Output the [X, Y] coordinate of the center of the cell containing the given text.  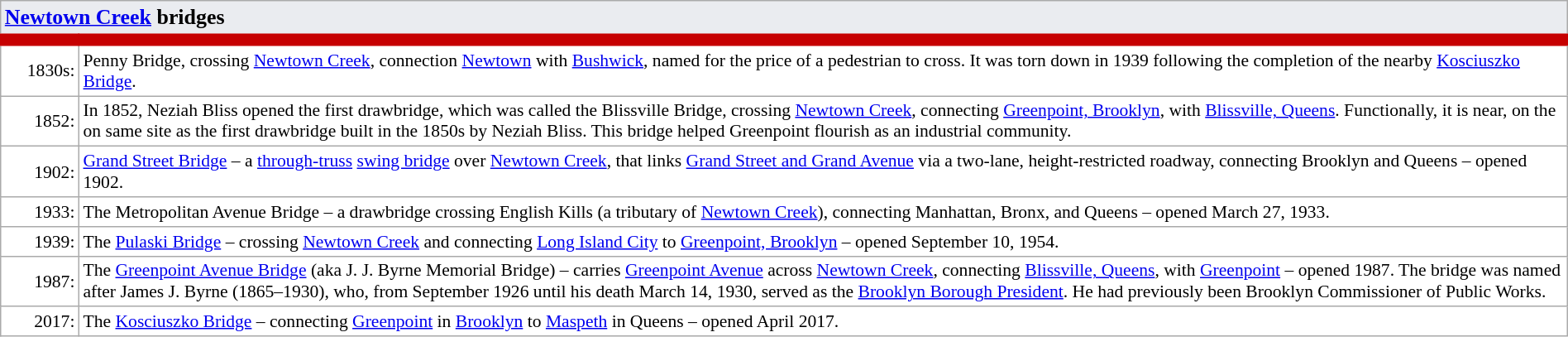
The Pulaski Bridge – crossing Newtown Creek and connecting Long Island City to Greenpoint, Brooklyn – opened September 10, 1954. [823, 242]
1852: [40, 121]
Newtown Creek bridges [784, 20]
1830s: [40, 68]
1933: [40, 212]
1987: [40, 282]
2017: [40, 322]
1939: [40, 242]
1902: [40, 172]
The Kosciuszko Bridge – connecting Greenpoint in Brooklyn to Maspeth in Queens – opened April 2017. [823, 322]
